Locate the cell with the specified text and output its [X, Y] center coordinate. 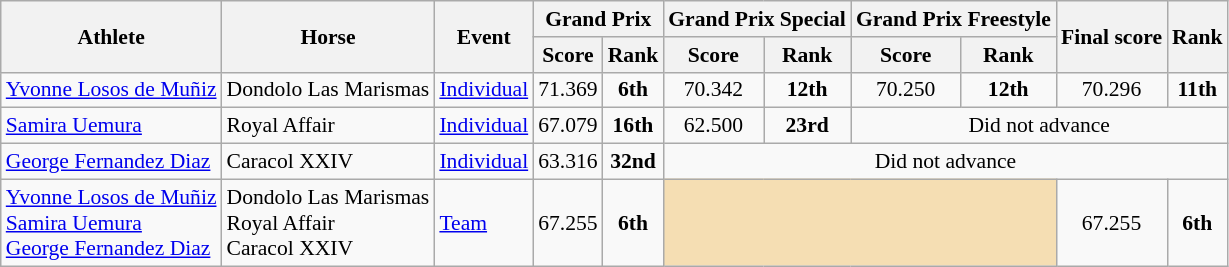
Event [484, 36]
70.250 [906, 90]
32nd [634, 162]
Grand Prix Special [757, 19]
Samira Uemura [112, 126]
Final score [1112, 36]
Dondolo Las MarismasRoyal AffairCaracol XXIV [328, 222]
63.316 [568, 162]
70.342 [713, 90]
Grand Prix [598, 19]
16th [634, 126]
Athlete [112, 36]
Dondolo Las Marismas [328, 90]
70.296 [1112, 90]
Yvonne Losos de Muñiz [112, 90]
Grand Prix Freestyle [954, 19]
23rd [808, 126]
Team [484, 222]
62.500 [713, 126]
Caracol XXIV [328, 162]
Yvonne Losos de MuñizSamira UemuraGeorge Fernandez Diaz [112, 222]
11th [1198, 90]
67.079 [568, 126]
Horse [328, 36]
Royal Affair [328, 126]
George Fernandez Diaz [112, 162]
71.369 [568, 90]
